Scan for the cell matching the given text and deliver its (X, Y) coordinate at center. 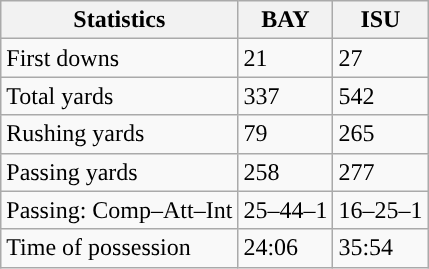
Statistics (120, 20)
First downs (120, 58)
Time of possession (120, 248)
542 (380, 96)
258 (286, 172)
337 (286, 96)
79 (286, 134)
277 (380, 172)
Passing: Comp–Att–Int (120, 210)
27 (380, 58)
ISU (380, 20)
16–25–1 (380, 210)
265 (380, 134)
21 (286, 58)
24:06 (286, 248)
Total yards (120, 96)
Passing yards (120, 172)
25–44–1 (286, 210)
Rushing yards (120, 134)
35:54 (380, 248)
BAY (286, 20)
